Provide the [X, Y] coordinate of the cell's center where the given text is located.  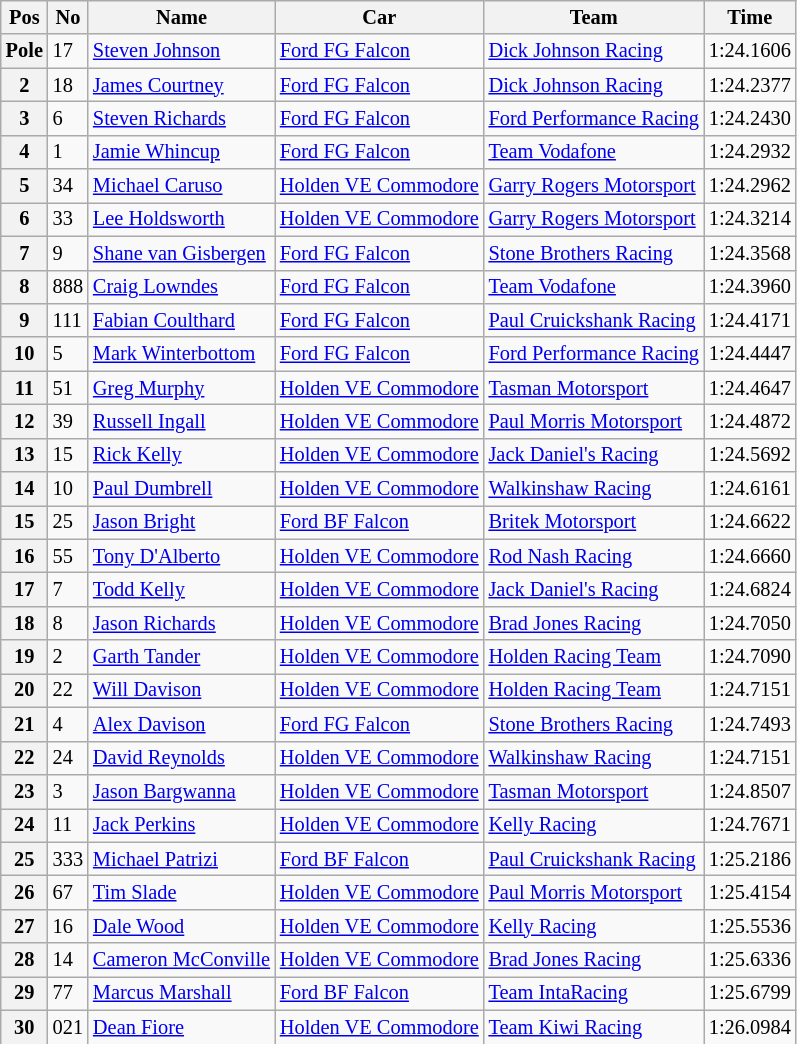
Greg Murphy [182, 388]
23 [24, 791]
67 [68, 892]
28 [24, 960]
Jason Bright [182, 522]
333 [68, 859]
13 [24, 455]
James Courtney [182, 85]
Alex Davison [182, 724]
1:24.2932 [750, 152]
Fabian Coulthard [182, 320]
27 [24, 926]
1:24.7493 [750, 724]
1:24.6622 [750, 522]
888 [68, 287]
1:25.6336 [750, 960]
Tony D'Alberto [182, 556]
Britek Motorsport [594, 522]
1:24.7090 [750, 657]
1:24.7050 [750, 623]
Dean Fiore [182, 1027]
1:24.4872 [750, 421]
1:24.7671 [750, 825]
111 [68, 320]
Michael Caruso [182, 186]
51 [68, 388]
Dale Wood [182, 926]
12 [24, 421]
Car [380, 17]
Team IntaRacing [594, 993]
Garth Tander [182, 657]
1:24.2430 [750, 118]
39 [68, 421]
29 [24, 993]
1:26.0984 [750, 1027]
33 [68, 219]
1:25.5536 [750, 926]
Shane van Gisbergen [182, 253]
David Reynolds [182, 758]
Name [182, 17]
Jamie Whincup [182, 152]
20 [24, 690]
Todd Kelly [182, 589]
Lee Holdsworth [182, 219]
Craig Lowndes [182, 287]
1:24.6660 [750, 556]
Tim Slade [182, 892]
1:24.6824 [750, 589]
Jason Richards [182, 623]
77 [68, 993]
Team Kiwi Racing [594, 1027]
1:24.5692 [750, 455]
Rod Nash Racing [594, 556]
30 [24, 1027]
Steven Richards [182, 118]
Marcus Marshall [182, 993]
Paul Dumbrell [182, 489]
1:24.2962 [750, 186]
1:24.1606 [750, 51]
1:24.3214 [750, 219]
34 [68, 186]
1:25.2186 [750, 859]
Jason Bargwanna [182, 791]
55 [68, 556]
Jack Perkins [182, 825]
1 [68, 152]
1:24.4171 [750, 320]
1:24.3960 [750, 287]
1:24.3568 [750, 253]
Russell Ingall [182, 421]
Time [750, 17]
1:24.6161 [750, 489]
1:25.6799 [750, 993]
1:24.2377 [750, 85]
Will Davison [182, 690]
Pole [24, 51]
Team [594, 17]
1:24.4647 [750, 388]
26 [24, 892]
19 [24, 657]
Pos [24, 17]
021 [68, 1027]
Rick Kelly [182, 455]
No [68, 17]
1:25.4154 [750, 892]
1:24.8507 [750, 791]
1:24.4447 [750, 354]
21 [24, 724]
Steven Johnson [182, 51]
Cameron McConville [182, 960]
Michael Patrizi [182, 859]
Mark Winterbottom [182, 354]
